Output the [X, Y] coordinate of the center of the cell containing the given text.  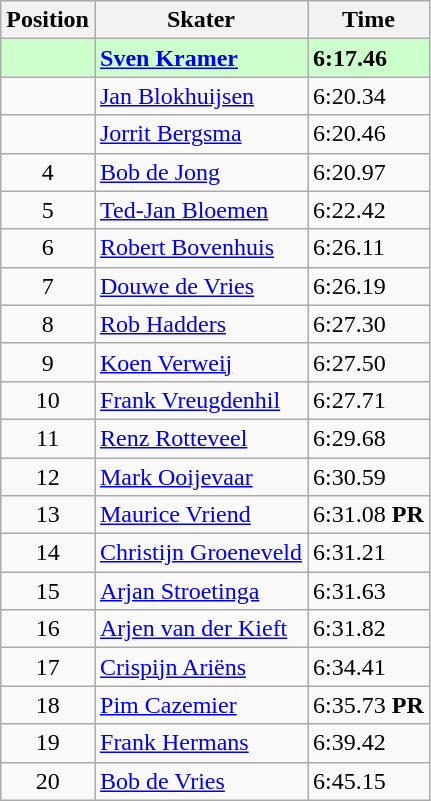
Robert Bovenhuis [200, 248]
Bob de Vries [200, 781]
19 [48, 743]
5 [48, 210]
6:26.19 [369, 286]
Frank Hermans [200, 743]
6:39.42 [369, 743]
Position [48, 20]
6:31.21 [369, 553]
Arjen van der Kieft [200, 629]
8 [48, 324]
Bob de Jong [200, 172]
6:45.15 [369, 781]
6:31.08 PR [369, 515]
16 [48, 629]
Rob Hadders [200, 324]
Time [369, 20]
9 [48, 362]
Frank Vreugdenhil [200, 400]
6:34.41 [369, 667]
6:20.34 [369, 96]
4 [48, 172]
6:29.68 [369, 438]
6:30.59 [369, 477]
Koen Verweij [200, 362]
10 [48, 400]
6 [48, 248]
6:17.46 [369, 58]
Sven Kramer [200, 58]
14 [48, 553]
13 [48, 515]
15 [48, 591]
11 [48, 438]
6:27.50 [369, 362]
6:20.97 [369, 172]
6:27.71 [369, 400]
Arjan Stroetinga [200, 591]
Crispijn Ariëns [200, 667]
Maurice Vriend [200, 515]
Jan Blokhuijsen [200, 96]
Christijn Groeneveld [200, 553]
Ted-Jan Bloemen [200, 210]
6:31.82 [369, 629]
Renz Rotteveel [200, 438]
6:27.30 [369, 324]
Jorrit Bergsma [200, 134]
12 [48, 477]
Skater [200, 20]
7 [48, 286]
Pim Cazemier [200, 705]
Douwe de Vries [200, 286]
6:20.46 [369, 134]
20 [48, 781]
6:26.11 [369, 248]
18 [48, 705]
6:22.42 [369, 210]
6:35.73 PR [369, 705]
6:31.63 [369, 591]
Mark Ooijevaar [200, 477]
17 [48, 667]
